Locate the cell with the specified text and output its [x, y] center coordinate. 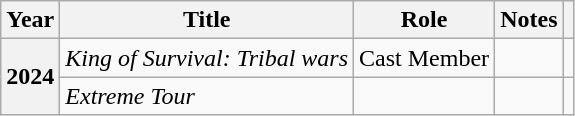
2024 [30, 77]
Extreme Tour [207, 96]
King of Survival: Tribal wars [207, 58]
Notes [529, 20]
Title [207, 20]
Year [30, 20]
Role [424, 20]
Cast Member [424, 58]
